Determine the (X, Y) coordinate at the center of the cell enclosing the given text.  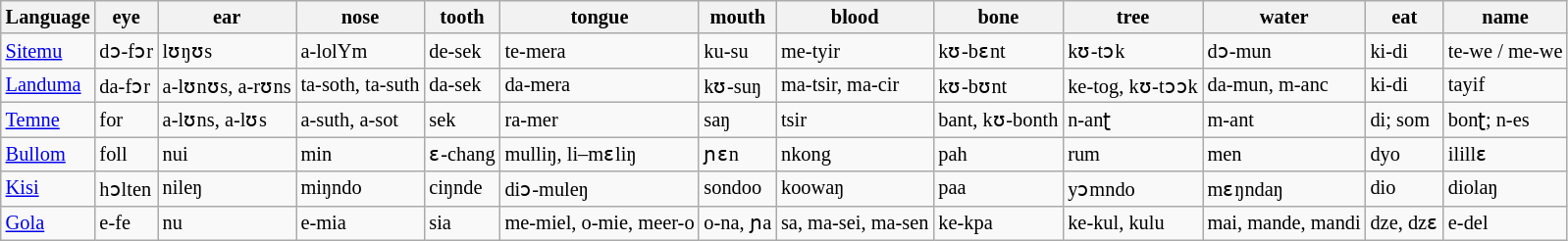
e-del (1505, 223)
for (127, 120)
n-anʈ (1132, 120)
me-miel, o-mie, meer-o (601, 223)
a-lolYm (361, 51)
ke-tog, kʊ-tɔɔk (1132, 84)
dɔ-mun (1284, 51)
rum (1132, 153)
mouth (738, 17)
Language (48, 17)
di; som (1405, 120)
te-mera (601, 51)
nu (228, 223)
sa, ma-sei, ma-sen (855, 223)
dio (1405, 188)
Kisi (48, 188)
nose (361, 17)
a-lʊnʊs, a-rʊns (228, 84)
da-fɔr (127, 84)
yɔmndo (1132, 188)
bant, kʊ-bonth (998, 120)
a-suth, a-sot (361, 120)
eat (1405, 17)
diolaŋ (1505, 188)
Bullom (48, 153)
da-mun, m-anc (1284, 84)
paa (998, 188)
kʊ-bʊnt (998, 84)
Temne (48, 120)
miŋndo (361, 188)
bone (998, 17)
ɲɛn (738, 153)
tongue (601, 17)
Sitemu (48, 51)
ke-kpa (998, 223)
name (1505, 17)
nkong (855, 153)
Landuma (48, 84)
da-mera (601, 84)
water (1284, 17)
da-sek (461, 84)
tsir (855, 120)
m-ant (1284, 120)
me-tyir (855, 51)
pah (998, 153)
ciŋnde (461, 188)
mɛŋndaŋ (1284, 188)
o-na, ɲa (738, 223)
mai, mande, mandi (1284, 223)
foll (127, 153)
hɔlten (127, 188)
blood (855, 17)
e-mia (361, 223)
min (361, 153)
tree (1132, 17)
diɔ-muleŋ (601, 188)
ke-kul, kulu (1132, 223)
dɔ-fɔr (127, 51)
lʊŋʊs (228, 51)
nileŋ (228, 188)
bonʈ; n-es (1505, 120)
ɛ-chang (461, 153)
a-lʊns, a-lʊs (228, 120)
dyo (1405, 153)
kʊ-bɛnt (998, 51)
nui (228, 153)
mulliŋ, li–mɛliŋ (601, 153)
sek (461, 120)
ku-su (738, 51)
dze, dzɛ (1405, 223)
ilillɛ (1505, 153)
e-fe (127, 223)
te-we / me-we (1505, 51)
Gola (48, 223)
saŋ (738, 120)
ta-soth, ta-suth (361, 84)
sondoo (738, 188)
eye (127, 17)
tooth (461, 17)
men (1284, 153)
kʊ-suŋ (738, 84)
sia (461, 223)
tayif (1505, 84)
ma-tsir, ma-cir (855, 84)
ra-mer (601, 120)
koowaŋ (855, 188)
de-sek (461, 51)
ear (228, 17)
kʊ-tɔk (1132, 51)
